Determine the (x, y) coordinate at the center of the cell enclosing the given text.  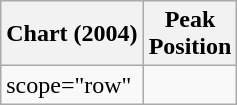
PeakPosition (190, 34)
Chart (2004) (72, 34)
scope="row" (72, 85)
